Return the [x, y] coordinate for the center point of the cell that contains the specified text.  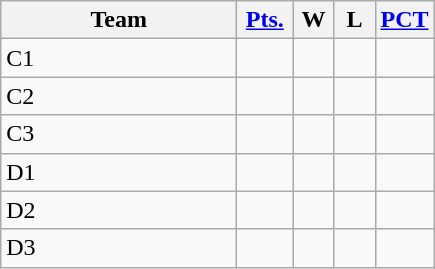
D2 [119, 210]
W [314, 20]
C2 [119, 96]
C3 [119, 134]
Team [119, 20]
L [354, 20]
PCT [404, 20]
D1 [119, 172]
C1 [119, 58]
Pts. [265, 20]
D3 [119, 248]
